Detect which cell encompasses the target text, then output its (X, Y) center coordinate. 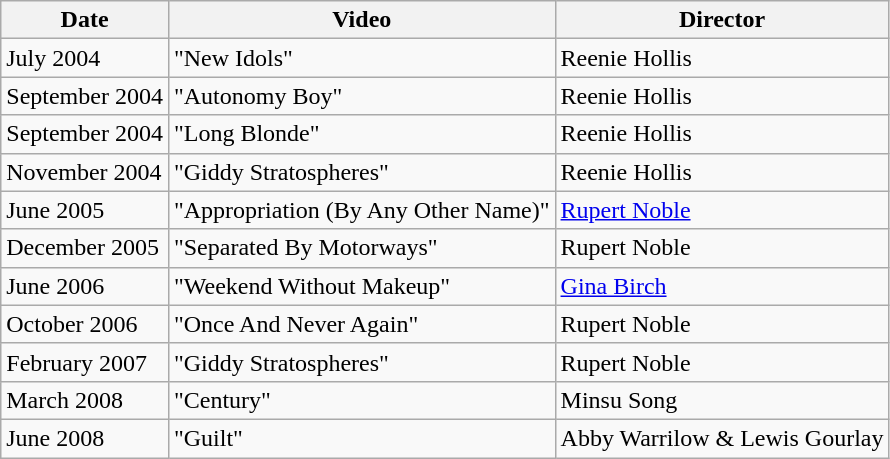
November 2004 (85, 172)
June 2005 (85, 210)
December 2005 (85, 248)
"Long Blonde" (362, 134)
October 2006 (85, 324)
"Century" (362, 400)
Minsu Song (722, 400)
Date (85, 20)
March 2008 (85, 400)
Abby Warrilow & Lewis Gourlay (722, 438)
Gina Birch (722, 286)
July 2004 (85, 58)
"Once And Never Again" (362, 324)
June 2006 (85, 286)
"Autonomy Boy" (362, 96)
Video (362, 20)
"New Idols" (362, 58)
Director (722, 20)
"Separated By Motorways" (362, 248)
"Appropriation (By Any Other Name)" (362, 210)
June 2008 (85, 438)
"Guilt" (362, 438)
"Weekend Without Makeup" (362, 286)
February 2007 (85, 362)
